Search for the cell housing the specified text and yield its [x, y] center coordinate. 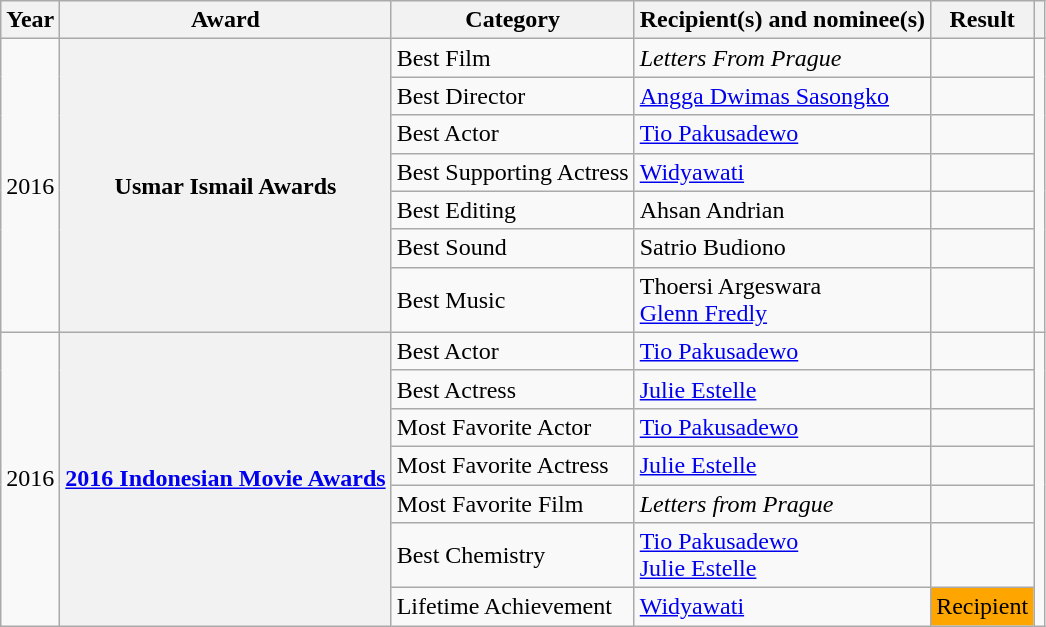
Result [982, 20]
Best Film [512, 58]
Recipient(s) and nominee(s) [782, 20]
Usmar Ismail Awards [226, 186]
Category [512, 20]
Year [30, 20]
Letters from Prague [782, 503]
Most Favorite Actress [512, 465]
Ahsan Andrian [782, 210]
Most Favorite Film [512, 503]
Lifetime Achievement [512, 607]
Angga Dwimas Sasongko [782, 96]
Satrio Budiono [782, 248]
2016 Indonesian Movie Awards [226, 478]
Tio Pakusadewo Julie Estelle [782, 556]
Best Supporting Actress [512, 172]
Best Director [512, 96]
Letters From Prague [782, 58]
Best Actress [512, 389]
Thoersi Argeswara Glenn Fredly [782, 300]
Recipient [982, 607]
Most Favorite Actor [512, 427]
Award [226, 20]
Best Chemistry [512, 556]
Best Editing [512, 210]
Best Music [512, 300]
Best Sound [512, 248]
